Search for the cell housing the specified text and yield its [x, y] center coordinate. 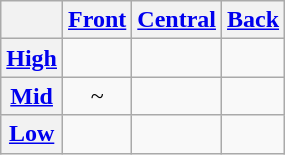
Central [177, 20]
~ [98, 96]
High [32, 58]
Front [98, 20]
Low [32, 134]
Back [254, 20]
Mid [32, 96]
